Capture the cell that displays the provided text and extract its [X, Y] central coordinate. 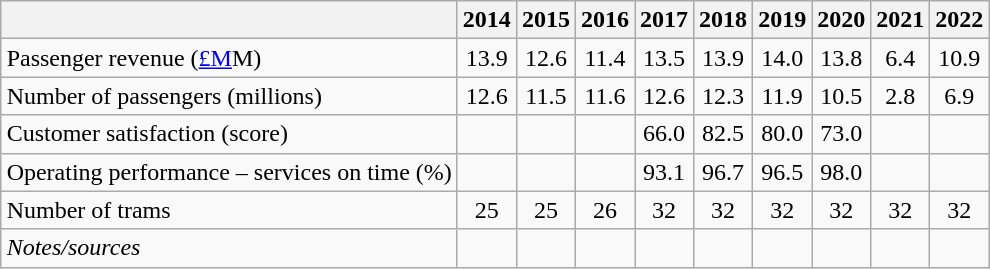
10.9 [960, 58]
11.6 [604, 96]
2021 [900, 20]
Number of passengers (millions) [229, 96]
11.9 [782, 96]
96.5 [782, 172]
93.1 [664, 172]
13.8 [842, 58]
80.0 [782, 134]
96.7 [724, 172]
2018 [724, 20]
2014 [486, 20]
11.5 [546, 96]
73.0 [842, 134]
2019 [782, 20]
2020 [842, 20]
14.0 [782, 58]
10.5 [842, 96]
Customer satisfaction (score) [229, 134]
66.0 [664, 134]
6.9 [960, 96]
13.5 [664, 58]
12.3 [724, 96]
Number of trams [229, 210]
2015 [546, 20]
Operating performance – services on time (%) [229, 172]
2016 [604, 20]
2.8 [900, 96]
2017 [664, 20]
Notes/sources [229, 248]
98.0 [842, 172]
26 [604, 210]
6.4 [900, 58]
Passenger revenue (£MM) [229, 58]
82.5 [724, 134]
2022 [960, 20]
11.4 [604, 58]
